Identify which cell holds the provided text, then report its [X, Y] central coordinate. 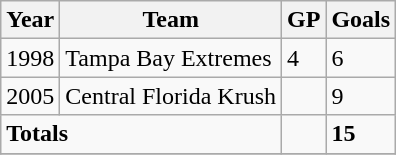
Totals [142, 134]
Team [171, 20]
Tampa Bay Extremes [171, 58]
Central Florida Krush [171, 96]
Goals [361, 20]
6 [361, 58]
9 [361, 96]
Year [30, 20]
15 [361, 134]
GP [304, 20]
4 [304, 58]
2005 [30, 96]
1998 [30, 58]
